From the cell containing the given text, extract its center point as (X, Y) coordinate. 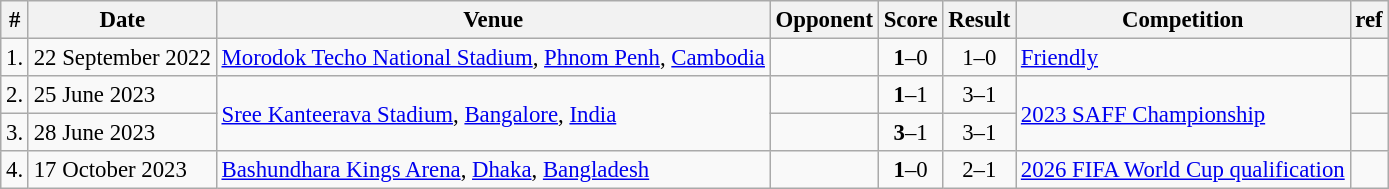
Morodok Techo National Stadium, Phnom Penh, Cambodia (493, 58)
Date (122, 20)
Score (910, 20)
25 June 2023 (122, 95)
2. (15, 95)
1–1 (910, 95)
# (15, 20)
17 October 2023 (122, 170)
2–1 (980, 170)
3. (15, 133)
Friendly (1183, 58)
Competition (1183, 20)
Bashundhara Kings Arena, Dhaka, Bangladesh (493, 170)
Opponent (824, 20)
Venue (493, 20)
1. (15, 58)
22 September 2022 (122, 58)
Sree Kanteerava Stadium, Bangalore, India (493, 114)
ref (1369, 20)
28 June 2023 (122, 133)
Result (980, 20)
4. (15, 170)
2023 SAFF Championship (1183, 114)
2026 FIFA World Cup qualification (1183, 170)
